Scan for the cell matching the given text and deliver its [X, Y] coordinate at center. 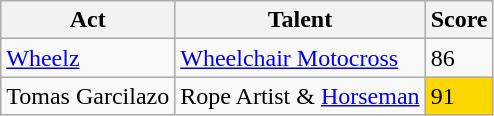
Rope Artist & Horseman [300, 96]
Talent [300, 20]
Act [88, 20]
86 [459, 58]
Score [459, 20]
Tomas Garcilazo [88, 96]
Wheelz [88, 58]
91 [459, 96]
Wheelchair Motocross [300, 58]
